Determine the (x, y) coordinate at the center of the cell enclosing the given text.  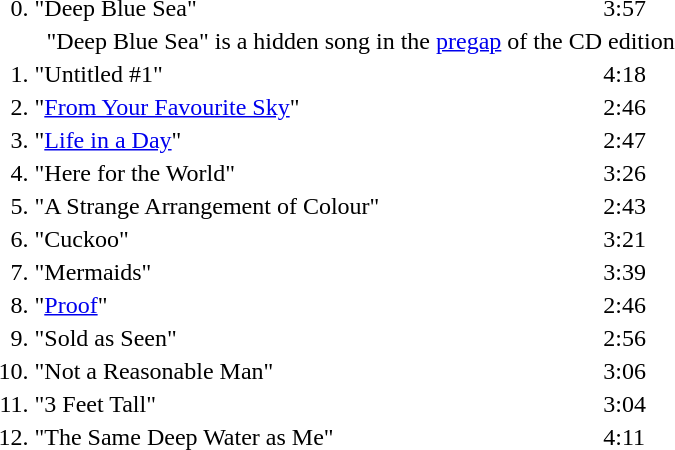
"3 Feet Tall" (316, 404)
"Sold as Seen" (316, 338)
"Proof" (316, 305)
"Mermaids" (316, 272)
"Untitled #1" (316, 74)
"From Your Favourite Sky" (316, 107)
"Cuckoo" (316, 239)
"Life in a Day" (316, 140)
"A Strange Arrangement of Colour" (316, 206)
"Not a Reasonable Man" (316, 371)
"Here for the World" (316, 173)
